Provide the (X, Y) coordinate of the cell's center where the given text is located.  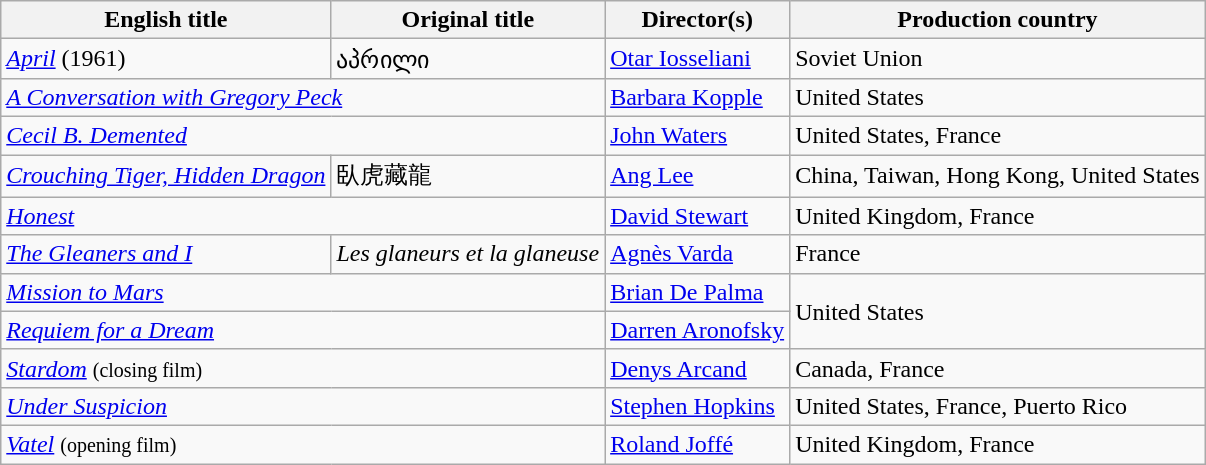
Production country (998, 20)
A Conversation with Gregory Peck (303, 97)
Requiem for a Dream (303, 330)
China, Taiwan, Hong Kong, United States (998, 176)
Roland Joffé (698, 444)
John Waters (698, 135)
The Gleaners and I (166, 254)
Mission to Mars (303, 292)
April (1961) (166, 59)
David Stewart (698, 216)
United States, France (998, 135)
Under Suspicion (303, 406)
აპრილი (468, 59)
Stardom (closing film) (303, 368)
Barbara Kopple (698, 97)
English title (166, 20)
Denys Arcand (698, 368)
Cecil B. Demented (303, 135)
Crouching Tiger, Hidden Dragon (166, 176)
France (998, 254)
Agnès Varda (698, 254)
Ang Lee (698, 176)
Brian De Palma (698, 292)
Director(s) (698, 20)
Soviet Union (998, 59)
臥虎藏龍 (468, 176)
Vatel (opening film) (303, 444)
Otar Iosseliani (698, 59)
Les glaneurs et la glaneuse (468, 254)
Honest (303, 216)
United States, France, Puerto Rico (998, 406)
Canada, France (998, 368)
Original title (468, 20)
Darren Aronofsky (698, 330)
Stephen Hopkins (698, 406)
